Search for the cell housing the specified text and yield its (x, y) center coordinate. 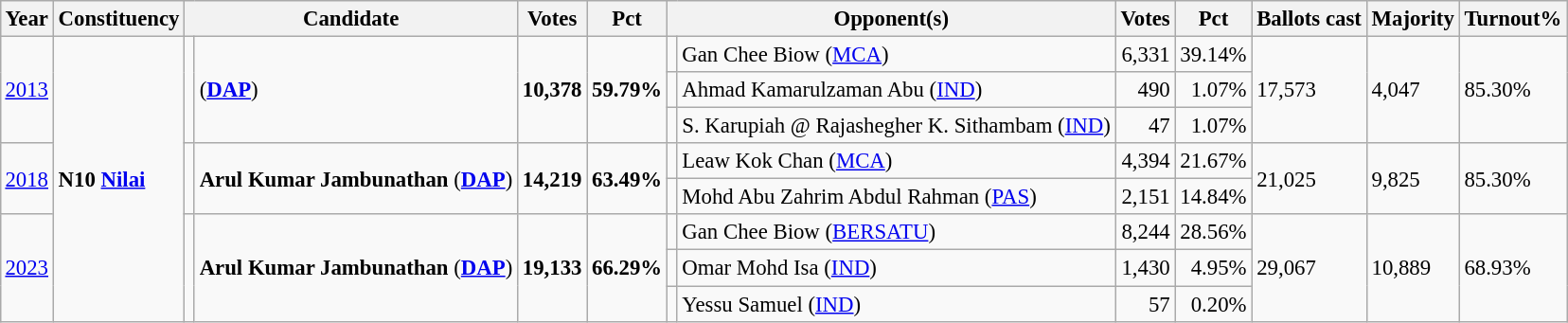
2013 (27, 89)
59.79% (627, 89)
1,430 (1146, 268)
Gan Chee Biow (MCA) (896, 54)
Omar Mohd Isa (IND) (896, 268)
Ahmad Kamarulzaman Abu (IND) (896, 90)
21.67% (1214, 161)
57 (1146, 304)
14,219 (553, 178)
28.56% (1214, 232)
Yessu Samuel (IND) (896, 304)
(DAP) (356, 89)
8,244 (1146, 232)
9,825 (1413, 178)
S. Karupiah @ Rajashegher K. Sithambam (IND) (896, 126)
N10 Nilai (118, 178)
4,047 (1413, 89)
4.95% (1214, 268)
Turnout% (1513, 19)
68.93% (1513, 267)
10,378 (553, 89)
2023 (27, 267)
Constituency (118, 19)
17,573 (1309, 89)
Majority (1413, 19)
Ballots cast (1309, 19)
29,067 (1309, 267)
2,151 (1146, 197)
21,025 (1309, 178)
Mohd Abu Zahrim Abdul Rahman (PAS) (896, 197)
Opponent(s) (891, 19)
39.14% (1214, 54)
Gan Chee Biow (BERSATU) (896, 232)
19,133 (553, 267)
4,394 (1146, 161)
14.84% (1214, 197)
490 (1146, 90)
66.29% (627, 267)
10,889 (1413, 267)
6,331 (1146, 54)
47 (1146, 126)
63.49% (627, 178)
Year (27, 19)
2018 (27, 178)
Candidate (351, 19)
0.20% (1214, 304)
Leaw Kok Chan (MCA) (896, 161)
